Return the [X, Y] coordinate for the center point of the cell that contains the specified text.  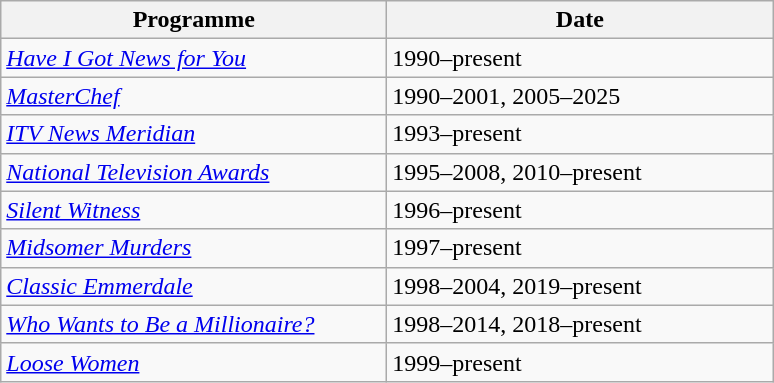
1998–2004, 2019–present [580, 286]
Who Wants to Be a Millionaire? [194, 324]
1998–2014, 2018–present [580, 324]
1999–present [580, 362]
Have I Got News for You [194, 58]
ITV News Meridian [194, 134]
1995–2008, 2010–present [580, 172]
MasterChef [194, 96]
National Television Awards [194, 172]
Silent Witness [194, 210]
Date [580, 20]
1997–present [580, 248]
1993–present [580, 134]
Programme [194, 20]
1990–2001, 2005–2025 [580, 96]
Loose Women [194, 362]
Classic Emmerdale [194, 286]
1990–present [580, 58]
Midsomer Murders [194, 248]
1996–present [580, 210]
